Return (x, y) of the center of cell containing provided text 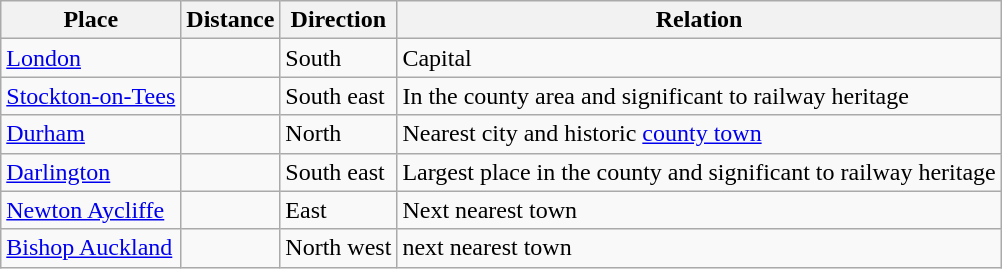
Distance (230, 20)
Darlington (91, 172)
Durham (91, 134)
Newton Aycliffe (91, 210)
London (91, 58)
Direction (338, 20)
South (338, 58)
East (338, 210)
Nearest city and historic county town (699, 134)
Relation (699, 20)
Capital (699, 58)
In the county area and significant to railway heritage (699, 96)
Largest place in the county and significant to railway heritage (699, 172)
Stockton-on-Tees (91, 96)
North west (338, 248)
North (338, 134)
Place (91, 20)
next nearest town (699, 248)
Next nearest town (699, 210)
Bishop Auckland (91, 248)
